Capture the cell that displays the provided text and extract its (X, Y) central coordinate. 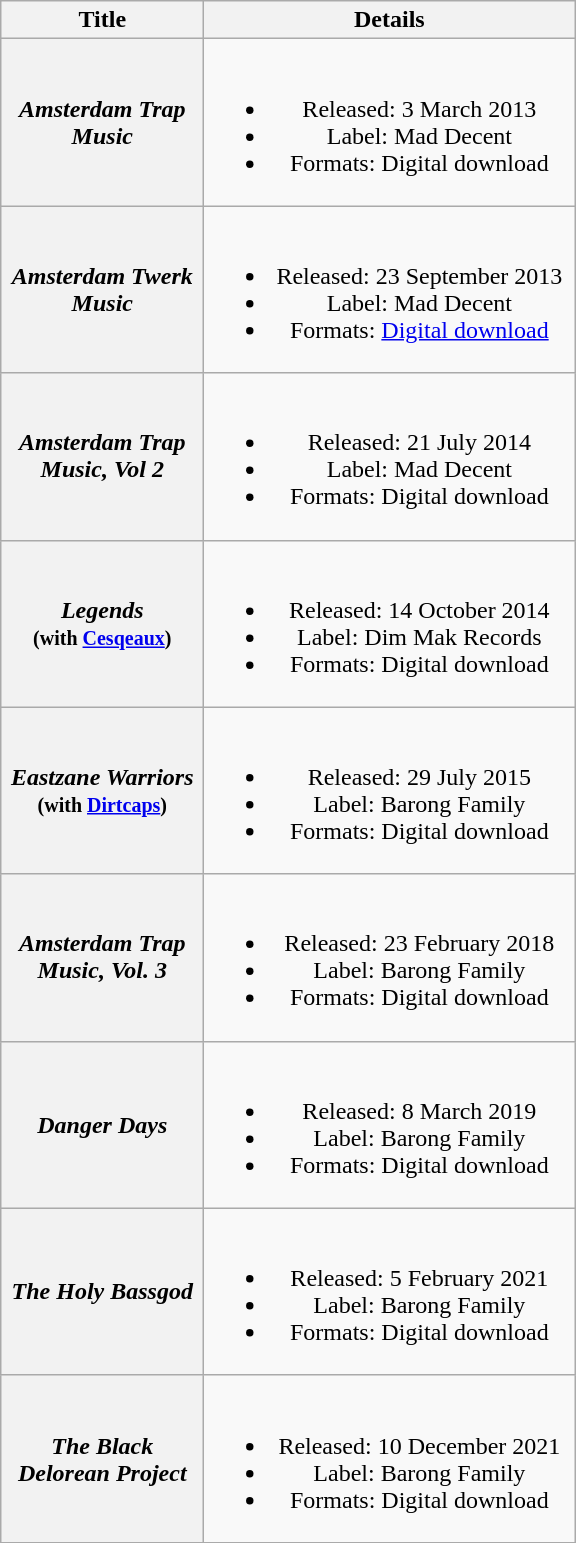
Released: 23 September 2013Label: Mad DecentFormats: Digital download (390, 290)
Danger Days (102, 1124)
Legends(with Cesqeaux) (102, 624)
Released: 21 July 2014Label: Mad DecentFormats: Digital download (390, 456)
Released: 8 March 2019Label: Barong FamilyFormats: Digital download (390, 1124)
Amsterdam Twerk Music (102, 290)
The Holy Bassgod (102, 1292)
Released: 14 October 2014Label: Dim Mak RecordsFormats: Digital download (390, 624)
Amsterdam Trap Music, Vol 2 (102, 456)
Eastzane Warriors(with Dirtcaps) (102, 790)
Released: 5 February 2021Label: Barong FamilyFormats: Digital download (390, 1292)
Details (390, 20)
Released: 3 March 2013Label: Mad DecentFormats: Digital download (390, 122)
The Black Delorean Project (102, 1458)
Amsterdam Trap Music, Vol. 3 (102, 958)
Amsterdam Trap Music (102, 122)
Released: 10 December 2021Label: Barong FamilyFormats: Digital download (390, 1458)
Released: 23 February 2018Label: Barong FamilyFormats: Digital download (390, 958)
Title (102, 20)
Released: 29 July 2015Label: Barong FamilyFormats: Digital download (390, 790)
